Search for the cell housing the specified text and yield its (x, y) center coordinate. 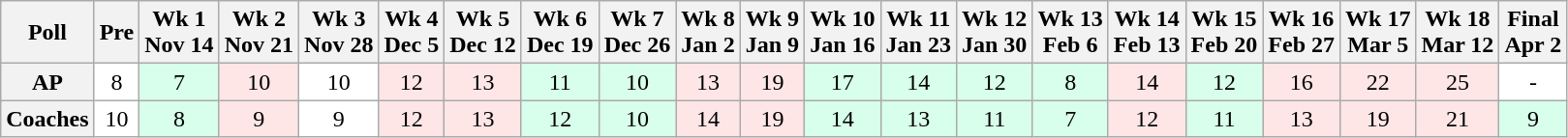
16 (1302, 82)
21 (1458, 119)
Wk 6 Dec 19 (560, 33)
Pre (116, 33)
Wk 14 Feb 13 (1147, 33)
Wk 16 Feb 27 (1302, 33)
Final Apr 2 (1533, 33)
AP (47, 82)
17 (843, 82)
25 (1458, 82)
Wk 13 Feb 6 (1070, 33)
Wk 3 Nov 28 (339, 33)
Wk 9 Jan 9 (772, 33)
Wk 2 Nov 21 (259, 33)
Wk 17 Mar 5 (1378, 33)
Poll (47, 33)
- (1533, 82)
Wk 1 Nov 14 (179, 33)
Wk 11 Jan 23 (918, 33)
Wk 15 Feb 20 (1224, 33)
Wk 4 Dec 5 (412, 33)
Wk 7 Dec 26 (637, 33)
Coaches (47, 119)
Wk 8 Jan 2 (708, 33)
Wk 12 Jan 30 (994, 33)
Wk 18 Mar 12 (1458, 33)
22 (1378, 82)
Wk 5 Dec 12 (483, 33)
Wk 10 Jan 16 (843, 33)
